Search for the cell housing the specified text and yield its (X, Y) center coordinate. 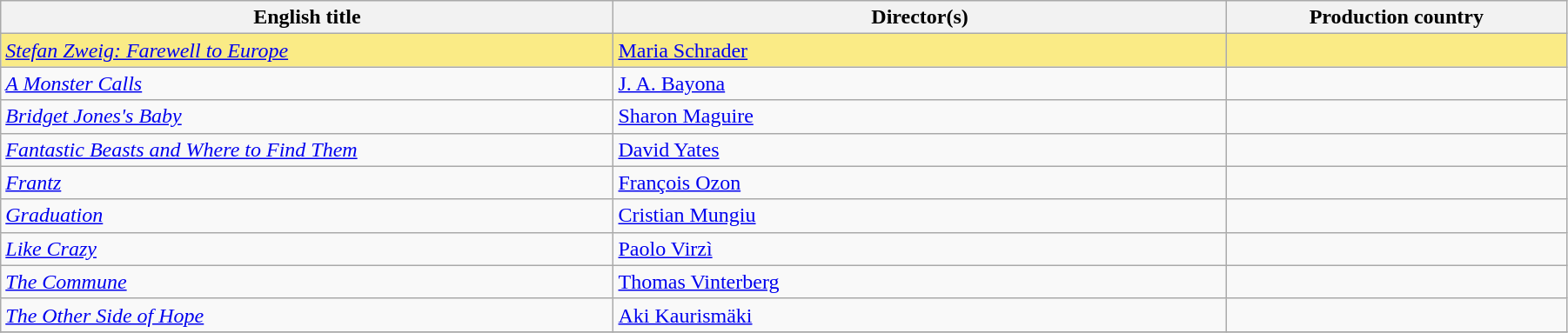
François Ozon (920, 183)
Cristian Mungiu (920, 216)
A Monster Calls (307, 83)
Director(s) (920, 17)
J. A. Bayona (920, 83)
Sharon Maguire (920, 117)
Paolo Virzì (920, 249)
The Other Side of Hope (307, 315)
Production country (1396, 17)
Thomas Vinterberg (920, 282)
David Yates (920, 150)
Stefan Zweig: Farewell to Europe (307, 50)
Maria Schrader (920, 50)
Aki Kaurismäki (920, 315)
Frantz (307, 183)
The Commune (307, 282)
Fantastic Beasts and Where to Find Them (307, 150)
Bridget Jones's Baby (307, 117)
Graduation (307, 216)
Like Crazy (307, 249)
English title (307, 17)
